Identify which cell holds the provided text, then report its (x, y) central coordinate. 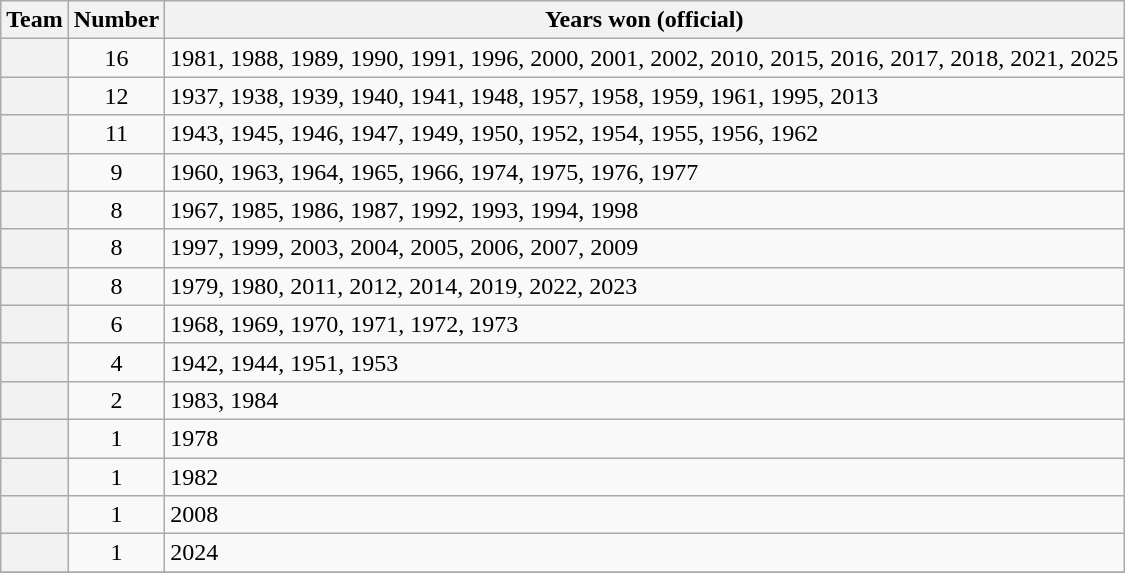
1937, 1938, 1939, 1940, 1941, 1948, 1957, 1958, 1959, 1961, 1995, 2013 (644, 96)
1979, 1980, 2011, 2012, 2014, 2019, 2022, 2023 (644, 286)
Number (116, 20)
1968, 1969, 1970, 1971, 1972, 1973 (644, 324)
1942, 1944, 1951, 1953 (644, 362)
6 (116, 324)
1978 (644, 438)
1997, 1999, 2003, 2004, 2005, 2006, 2007, 2009 (644, 248)
2008 (644, 515)
1983, 1984 (644, 400)
4 (116, 362)
2024 (644, 553)
1981, 1988, 1989, 1990, 1991, 1996, 2000, 2001, 2002, 2010, 2015, 2016, 2017, 2018, 2021, 2025 (644, 58)
2 (116, 400)
Team (35, 20)
Years won (official) (644, 20)
9 (116, 172)
11 (116, 134)
1943, 1945, 1946, 1947, 1949, 1950, 1952, 1954, 1955, 1956, 1962 (644, 134)
16 (116, 58)
1960, 1963, 1964, 1965, 1966, 1974, 1975, 1976, 1977 (644, 172)
1982 (644, 477)
1967, 1985, 1986, 1987, 1992, 1993, 1994, 1998 (644, 210)
12 (116, 96)
